Search for the cell housing the specified text and yield its (X, Y) center coordinate. 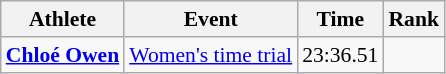
Time (340, 19)
23:36.51 (340, 55)
Women's time trial (210, 55)
Event (210, 19)
Athlete (62, 19)
Chloé Owen (62, 55)
Rank (414, 19)
